Locate the cell with the specified text and output its (X, Y) center coordinate. 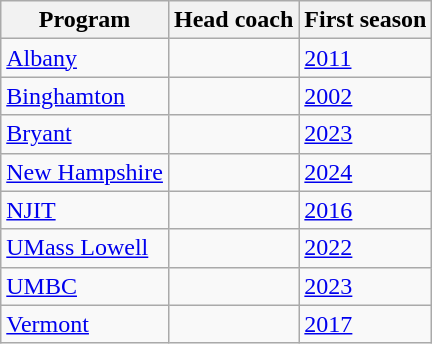
Vermont (85, 324)
First season (366, 20)
2017 (366, 324)
Bryant (85, 134)
NJIT (85, 210)
Head coach (233, 20)
Albany (85, 58)
2024 (366, 172)
2022 (366, 248)
UMass Lowell (85, 248)
Binghamton (85, 96)
Program (85, 20)
UMBC (85, 286)
New Hampshire (85, 172)
2011 (366, 58)
2016 (366, 210)
2002 (366, 96)
